Pinpoint the cell where the given text exists, returning its [x, y] midpoint coordinate. 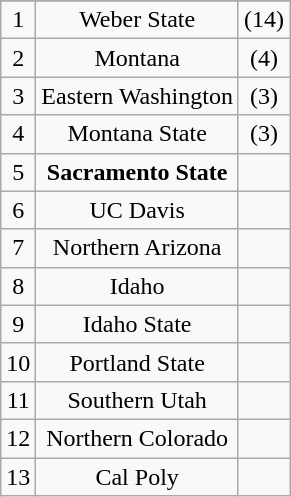
12 [18, 438]
Montana [138, 58]
Eastern Washington [138, 96]
4 [18, 134]
5 [18, 172]
Northern Arizona [138, 248]
(14) [264, 20]
3 [18, 96]
10 [18, 362]
13 [18, 477]
8 [18, 286]
Idaho State [138, 324]
Sacramento State [138, 172]
Northern Colorado [138, 438]
Southern Utah [138, 400]
Cal Poly [138, 477]
7 [18, 248]
Idaho [138, 286]
Montana State [138, 134]
6 [18, 210]
UC Davis [138, 210]
Weber State [138, 20]
9 [18, 324]
(4) [264, 58]
2 [18, 58]
1 [18, 20]
11 [18, 400]
Portland State [138, 362]
